For the text-containing cell, return its midpoint in (X, Y) coordinate format. 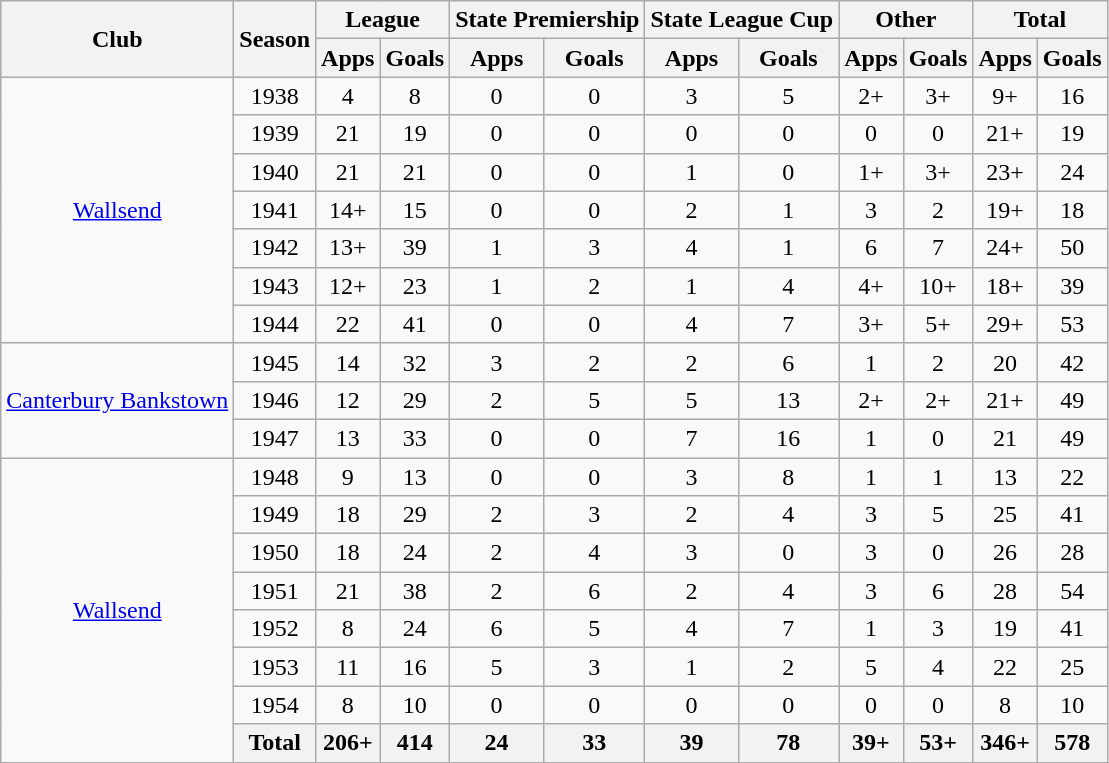
1938 (275, 96)
14 (348, 362)
346+ (1005, 743)
32 (415, 362)
23+ (1005, 172)
578 (1072, 743)
42 (1072, 362)
1942 (275, 248)
12 (348, 400)
League (383, 20)
53+ (938, 743)
1945 (275, 362)
78 (788, 743)
1950 (275, 553)
Club (118, 39)
414 (415, 743)
54 (1072, 591)
1940 (275, 172)
20 (1005, 362)
Other (906, 20)
24+ (1005, 248)
18+ (1005, 286)
53 (1072, 324)
1946 (275, 400)
State Premiership (548, 20)
1952 (275, 629)
1941 (275, 210)
9 (348, 477)
1944 (275, 324)
1951 (275, 591)
12+ (348, 286)
1954 (275, 705)
1949 (275, 515)
11 (348, 667)
14+ (348, 210)
10+ (938, 286)
1939 (275, 134)
1947 (275, 438)
23 (415, 286)
38 (415, 591)
29+ (1005, 324)
15 (415, 210)
9+ (1005, 96)
206+ (348, 743)
13+ (348, 248)
19+ (1005, 210)
Canterbury Bankstown (118, 400)
1948 (275, 477)
1+ (871, 172)
Season (275, 39)
26 (1005, 553)
State League Cup (742, 20)
5+ (938, 324)
39+ (871, 743)
4+ (871, 286)
1953 (275, 667)
1943 (275, 286)
50 (1072, 248)
